Extract the [x, y] coordinate from the center of the cell holding the provided text.  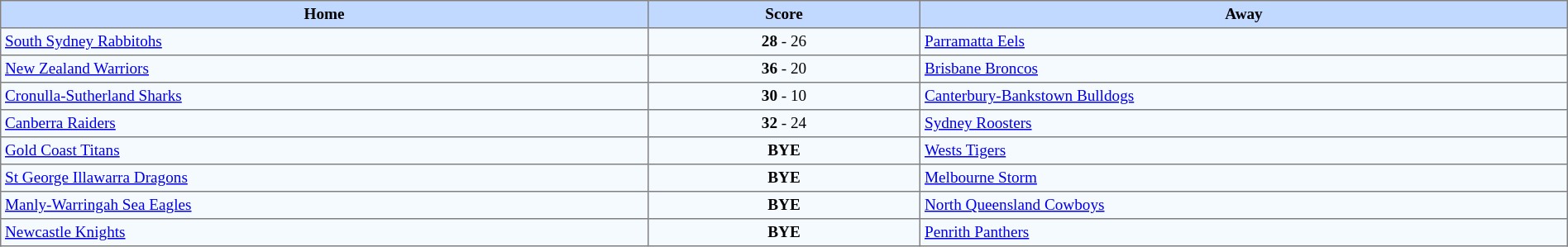
Sydney Roosters [1244, 124]
Brisbane Broncos [1244, 69]
32 - 24 [784, 124]
Manly-Warringah Sea Eagles [324, 205]
28 - 26 [784, 41]
Canberra Raiders [324, 124]
St George Illawarra Dragons [324, 178]
Cronulla-Sutherland Sharks [324, 96]
Parramatta Eels [1244, 41]
Canterbury-Bankstown Bulldogs [1244, 96]
South Sydney Rabbitohs [324, 41]
Away [1244, 15]
30 - 10 [784, 96]
Home [324, 15]
North Queensland Cowboys [1244, 205]
Melbourne Storm [1244, 178]
Newcastle Knights [324, 233]
Score [784, 15]
36 - 20 [784, 69]
Penrith Panthers [1244, 233]
Wests Tigers [1244, 150]
Gold Coast Titans [324, 150]
New Zealand Warriors [324, 69]
